For the text-containing cell, return its midpoint in [X, Y] coordinate format. 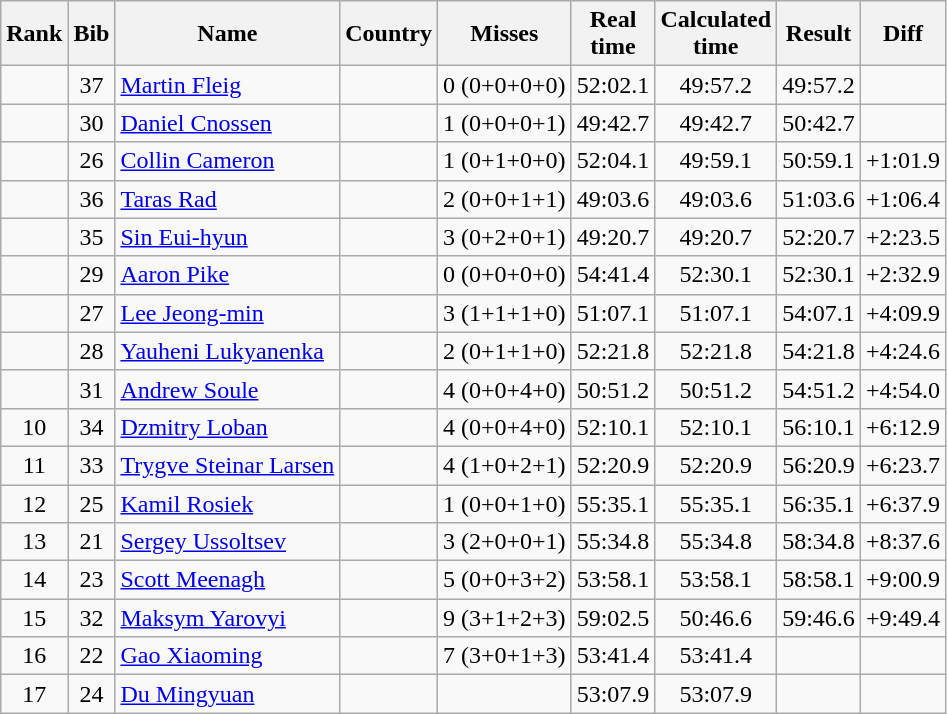
Taras Rad [228, 199]
50:46.6 [716, 618]
22 [92, 656]
Andrew Soule [228, 389]
51:03.6 [819, 199]
13 [34, 542]
Realtime [613, 34]
Rank [34, 34]
+8:37.6 [902, 542]
Calculatedtime [716, 34]
30 [92, 123]
11 [34, 465]
24 [92, 694]
Daniel Cnossen [228, 123]
2 (0+1+1+0) [504, 351]
9 (3+1+2+3) [504, 618]
50:59.1 [819, 161]
7 (3+0+1+3) [504, 656]
59:02.5 [613, 618]
+4:54.0 [902, 389]
32 [92, 618]
33 [92, 465]
Sin Eui-hyun [228, 237]
Scott Meenagh [228, 580]
37 [92, 85]
25 [92, 503]
Martin Fleig [228, 85]
31 [92, 389]
50:42.7 [819, 123]
1 (0+0+1+0) [504, 503]
Misses [504, 34]
5 (0+0+3+2) [504, 580]
Collin Cameron [228, 161]
Diff [902, 34]
59:46.6 [819, 618]
29 [92, 275]
1 (0+1+0+0) [504, 161]
+6:37.9 [902, 503]
52:04.1 [613, 161]
+2:32.9 [902, 275]
34 [92, 427]
56:20.9 [819, 465]
27 [92, 313]
+1:06.4 [902, 199]
17 [34, 694]
15 [34, 618]
21 [92, 542]
Du Mingyuan [228, 694]
1 (0+0+0+1) [504, 123]
54:41.4 [613, 275]
26 [92, 161]
Maksym Yarovyi [228, 618]
56:35.1 [819, 503]
Kamil Rosiek [228, 503]
3 (2+0+0+1) [504, 542]
Dzmitry Loban [228, 427]
58:58.1 [819, 580]
28 [92, 351]
+9:49.4 [902, 618]
49:59.1 [716, 161]
4 (1+0+2+1) [504, 465]
Bib [92, 34]
14 [34, 580]
+4:24.6 [902, 351]
Yauheni Lukyanenka [228, 351]
Country [389, 34]
Sergey Ussoltsev [228, 542]
23 [92, 580]
Aaron Pike [228, 275]
58:34.8 [819, 542]
16 [34, 656]
+2:23.5 [902, 237]
Trygve Steinar Larsen [228, 465]
+6:12.9 [902, 427]
Name [228, 34]
10 [34, 427]
+9:00.9 [902, 580]
+6:23.7 [902, 465]
36 [92, 199]
35 [92, 237]
54:21.8 [819, 351]
52:20.7 [819, 237]
Lee Jeong-min [228, 313]
Result [819, 34]
+4:09.9 [902, 313]
Gao Xiaoming [228, 656]
3 (1+1+1+0) [504, 313]
54:07.1 [819, 313]
52:02.1 [613, 85]
+1:01.9 [902, 161]
3 (0+2+0+1) [504, 237]
56:10.1 [819, 427]
2 (0+0+1+1) [504, 199]
12 [34, 503]
54:51.2 [819, 389]
